Determine the [x, y] coordinate at the center of the cell enclosing the given text.  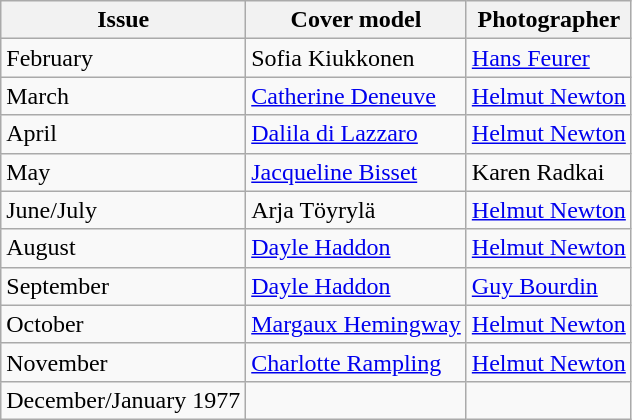
Catherine Deneuve [356, 96]
November [124, 362]
Dalila di Lazzaro [356, 134]
December/January 1977 [124, 400]
April [124, 134]
Jacqueline Bisset [356, 172]
Sofia Kiukkonen [356, 58]
Arja Töyrylä [356, 210]
March [124, 96]
September [124, 286]
Cover model [356, 20]
February [124, 58]
June/July [124, 210]
August [124, 248]
Issue [124, 20]
May [124, 172]
Margaux Hemingway [356, 324]
October [124, 324]
Charlotte Rampling [356, 362]
Photographer [548, 20]
Guy Bourdin [548, 286]
Hans Feurer [548, 58]
Karen Radkai [548, 172]
